Determine the (x, y) coordinate at the center of the cell enclosing the given text.  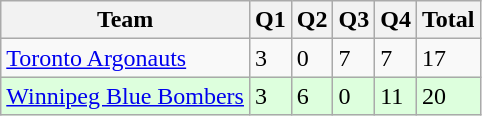
Winnipeg Blue Bombers (126, 96)
Team (126, 20)
20 (448, 96)
Toronto Argonauts (126, 58)
Q3 (354, 20)
6 (312, 96)
Q1 (270, 20)
Q4 (396, 20)
Total (448, 20)
11 (396, 96)
Q2 (312, 20)
17 (448, 58)
